Scan for the cell matching the given text and deliver its [X, Y] coordinate at center. 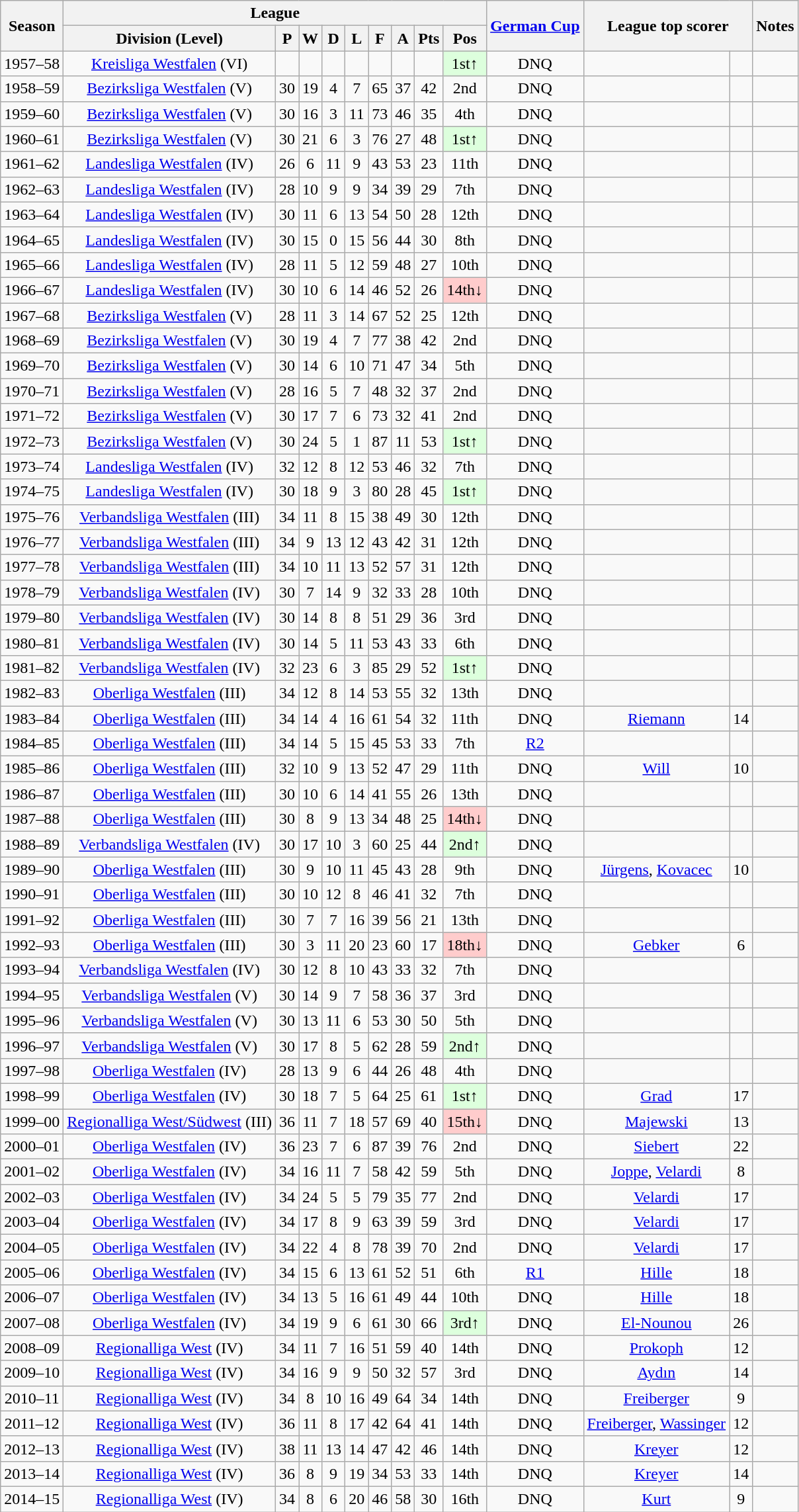
1962–63 [32, 189]
2009–10 [32, 1373]
Season [32, 26]
1992–93 [32, 945]
1999–00 [32, 1122]
Riemann [656, 718]
Freiberger [656, 1398]
1987–88 [32, 819]
Kreisliga Westfalen (VI) [169, 64]
Aydın [656, 1373]
1968–69 [32, 341]
D [333, 38]
1988–89 [32, 844]
German Cup [535, 26]
1991–92 [32, 920]
1989–90 [32, 869]
Division (Level) [169, 38]
1976–77 [32, 542]
80 [380, 492]
W [311, 38]
1977–78 [32, 567]
2010–11 [32, 1398]
1982–83 [32, 693]
Jürgens, Kovacec [656, 869]
9th [465, 869]
71 [380, 366]
L [357, 38]
1972–73 [32, 441]
67 [380, 316]
1 [357, 441]
2000–01 [32, 1147]
1959–60 [32, 114]
18th↓ [465, 945]
League [275, 13]
1974–75 [32, 492]
1978–79 [32, 592]
1998–99 [32, 1096]
70 [429, 1247]
1964–65 [32, 240]
1969–70 [32, 366]
Notes [775, 26]
1957–58 [32, 64]
2003–04 [32, 1222]
2001–02 [32, 1172]
1997–98 [32, 1071]
R1 [535, 1272]
Prokoph [656, 1348]
2006–07 [32, 1298]
1960–61 [32, 139]
2007–08 [32, 1323]
1973–74 [32, 467]
3rd↑ [465, 1323]
1958–59 [32, 89]
1985–86 [32, 769]
El-Nounou [656, 1323]
1983–84 [32, 718]
8th [465, 240]
1966–67 [32, 290]
1975–76 [32, 517]
63 [380, 1222]
Gebker [656, 945]
85 [380, 668]
1984–85 [32, 744]
Kurt [656, 1499]
A [403, 38]
1961–62 [32, 164]
66 [429, 1323]
1994–95 [32, 995]
15th↓ [465, 1122]
78 [380, 1247]
2004–05 [32, 1247]
79 [380, 1197]
1986–87 [32, 794]
P [287, 38]
2005–06 [32, 1272]
1970–71 [32, 391]
62 [380, 1045]
F [380, 38]
2002–03 [32, 1197]
65 [380, 89]
1993–94 [32, 970]
Pts [429, 38]
2008–09 [32, 1348]
0 [333, 240]
1971–72 [32, 416]
Siebert [656, 1147]
1979–80 [32, 617]
2013–14 [32, 1474]
Regionalliga West/Südwest (III) [169, 1122]
2012–13 [32, 1448]
1980–81 [32, 643]
1995–96 [32, 1020]
2011–12 [32, 1423]
Freiberger, Wassinger [656, 1423]
1990–91 [32, 895]
Pos [465, 38]
R2 [535, 744]
League top scorer [668, 26]
1967–68 [32, 316]
Will [656, 769]
Grad [656, 1096]
1996–97 [32, 1045]
Majewski [656, 1122]
Joppe, Velardi [656, 1172]
2014–15 [32, 1499]
69 [403, 1122]
16th [465, 1499]
1981–82 [32, 668]
1963–64 [32, 214]
1965–66 [32, 265]
